For the text-containing cell, return its midpoint in [x, y] coordinate format. 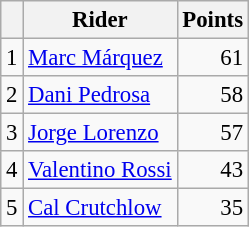
2 [12, 95]
57 [212, 133]
Dani Pedrosa [100, 95]
5 [12, 208]
Cal Crutchlow [100, 208]
Marc Márquez [100, 58]
61 [212, 58]
Rider [100, 20]
Jorge Lorenzo [100, 133]
58 [212, 95]
Valentino Rossi [100, 170]
4 [12, 170]
35 [212, 208]
3 [12, 133]
43 [212, 170]
1 [12, 58]
Points [212, 20]
